Output the (X, Y) coordinate of the center of the cell containing the given text.  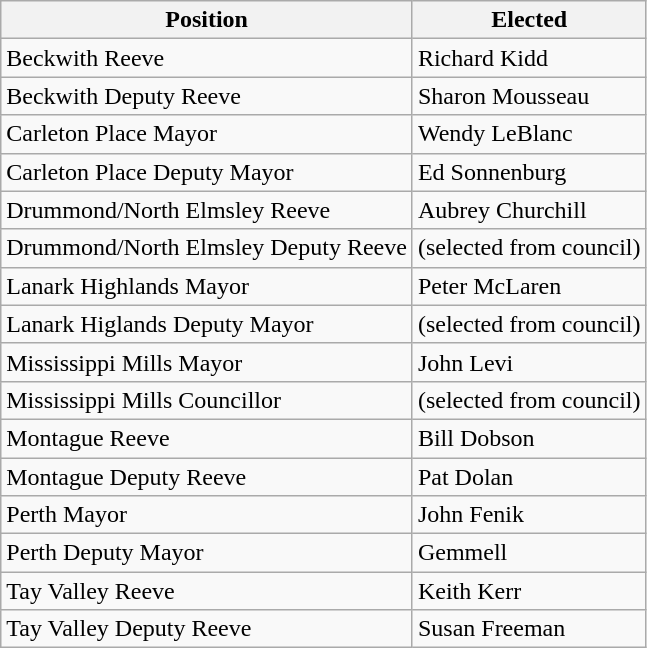
Perth Mayor (207, 515)
Tay Valley Reeve (207, 591)
Montague Deputy Reeve (207, 477)
Aubrey Churchill (529, 210)
Mississippi Mills Mayor (207, 362)
Lanark Highlands Mayor (207, 286)
Carleton Place Mayor (207, 134)
Bill Dobson (529, 438)
Perth Deputy Mayor (207, 553)
Susan Freeman (529, 629)
John Fenik (529, 515)
John Levi (529, 362)
Keith Kerr (529, 591)
Drummond/North Elmsley Reeve (207, 210)
Wendy LeBlanc (529, 134)
Lanark Higlands Deputy Mayor (207, 324)
Beckwith Reeve (207, 58)
Beckwith Deputy Reeve (207, 96)
Tay Valley Deputy Reeve (207, 629)
Pat Dolan (529, 477)
Carleton Place Deputy Mayor (207, 172)
Drummond/North Elmsley Deputy Reeve (207, 248)
Sharon Mousseau (529, 96)
Montague Reeve (207, 438)
Richard Kidd (529, 58)
Elected (529, 20)
Gemmell (529, 553)
Ed Sonnenburg (529, 172)
Mississippi Mills Councillor (207, 400)
Peter McLaren (529, 286)
Position (207, 20)
